Provide the [x, y] coordinate of the cell's center where the given text is located.  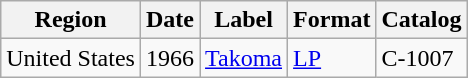
Date [170, 20]
LP [332, 58]
Format [332, 20]
1966 [170, 58]
Catalog [422, 20]
Region [71, 20]
Label [244, 20]
C-1007 [422, 58]
Takoma [244, 58]
United States [71, 58]
